Capture the cell that displays the provided text and extract its [X, Y] central coordinate. 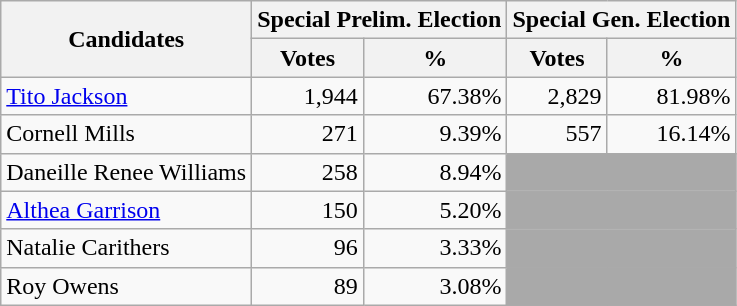
Althea Garrison [126, 210]
271 [308, 134]
Tito Jackson [126, 96]
557 [557, 134]
Special Prelim. Election [380, 20]
2,829 [557, 96]
89 [308, 286]
Roy Owens [126, 286]
3.33% [435, 248]
96 [308, 248]
258 [308, 172]
Candidates [126, 39]
16.14% [672, 134]
Special Gen. Election [622, 20]
5.20% [435, 210]
1,944 [308, 96]
Daneille Renee Williams [126, 172]
8.94% [435, 172]
Cornell Mills [126, 134]
3.08% [435, 286]
9.39% [435, 134]
Natalie Carithers [126, 248]
150 [308, 210]
67.38% [435, 96]
81.98% [672, 96]
